Locate the cell with the specified text and output its [X, Y] center coordinate. 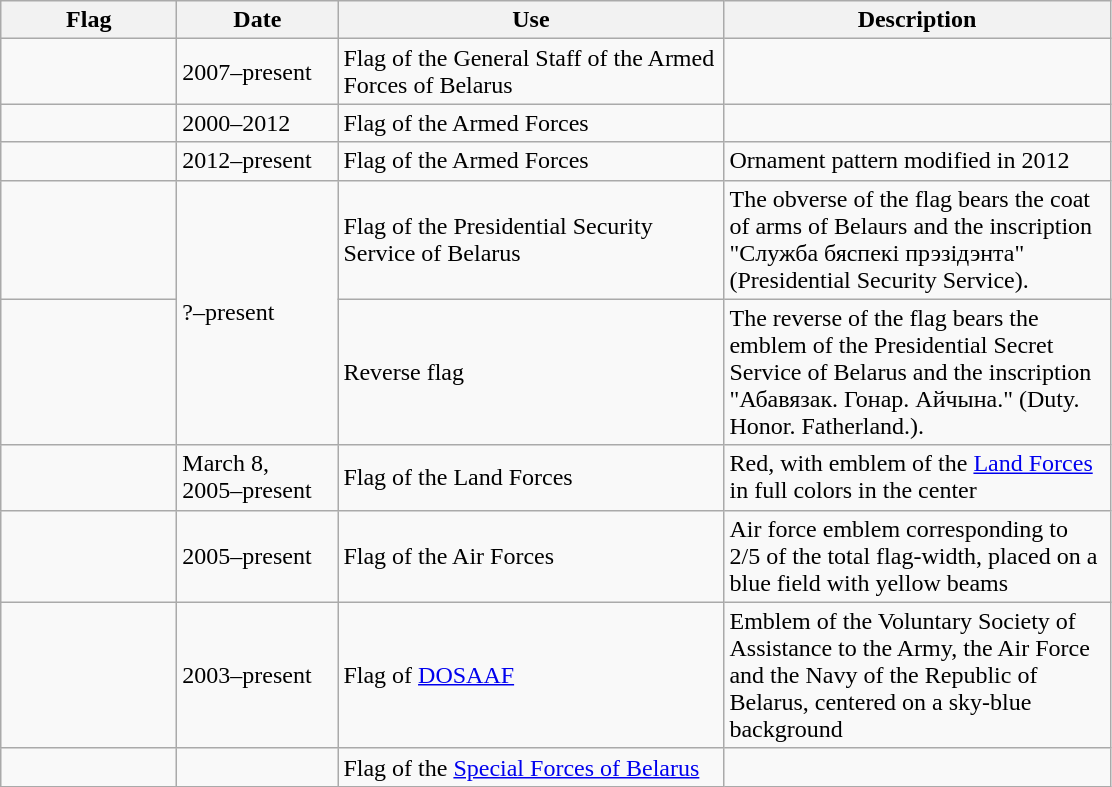
Air force emblem corresponding to 2/5 of the total flag-width, placed on a blue field with yellow beams [917, 556]
Date [258, 20]
Flag of the Presidential Security Service of Belarus [531, 240]
Flag of DOSAAF [531, 675]
Flag [89, 20]
Use [531, 20]
March 8, 2005–present [258, 478]
Reverse flag [531, 372]
Flag of the Air Forces [531, 556]
Emblem of the Voluntary Society of Assistance to the Army, the Air Force and the Navy of the Republic of Belarus, centered on a sky-blue background [917, 675]
Flag of the Special Forces of Belarus [531, 767]
Description [917, 20]
Red, with emblem of the Land Forces in full colors in the center [917, 478]
?–present [258, 312]
Flag of the Land Forces [531, 478]
The obverse of the flag bears the coat of arms of Belaurs and the inscription "Служба бяспекі прэзідэнта" (Presidential Security Service). [917, 240]
2007–present [258, 72]
2003–present [258, 675]
Ornament pattern modified in 2012 [917, 161]
Flag of the General Staff of the Armed Forces of Belarus [531, 72]
2005–present [258, 556]
2000–2012 [258, 123]
2012–present [258, 161]
